Extract the [x, y] coordinate from the center of the cell holding the provided text.  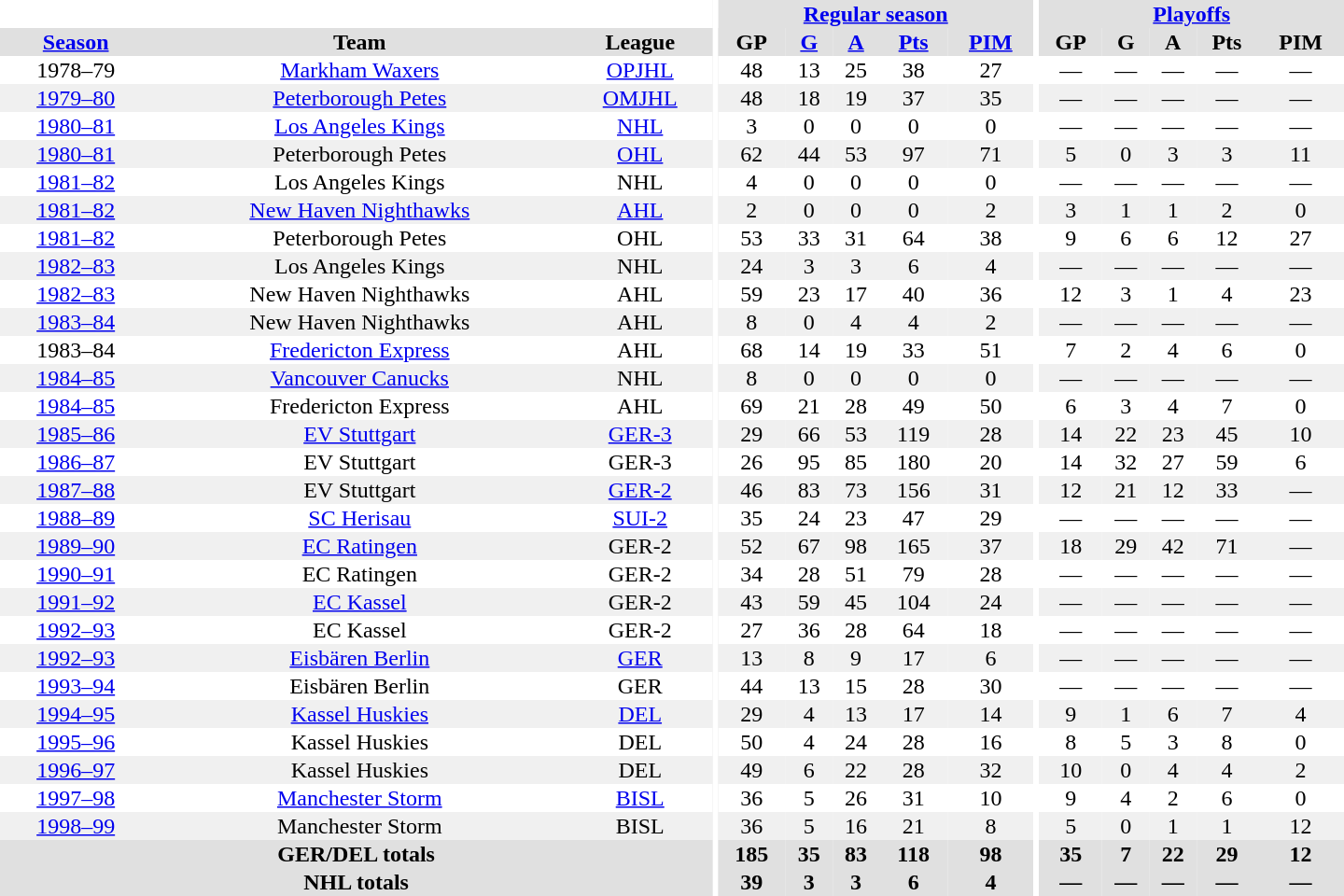
104 [913, 602]
46 [752, 490]
62 [752, 154]
20 [991, 462]
185 [752, 854]
1998–99 [76, 826]
1989–90 [76, 546]
1986–87 [76, 462]
43 [752, 602]
40 [913, 294]
165 [913, 546]
Season [76, 42]
Team [359, 42]
66 [809, 434]
1988–89 [76, 518]
47 [913, 518]
25 [856, 70]
NHL totals [357, 882]
1990–91 [76, 574]
OPJHL [640, 70]
52 [752, 546]
180 [913, 462]
68 [752, 350]
15 [856, 686]
69 [752, 406]
1979–80 [76, 98]
1991–92 [76, 602]
GER/DEL totals [357, 854]
34 [752, 574]
League [640, 42]
1993–94 [76, 686]
119 [913, 434]
1995–96 [76, 742]
1978–79 [76, 70]
30 [991, 686]
Playoffs [1191, 14]
85 [856, 462]
Markham Waxers [359, 70]
156 [913, 490]
1985–86 [76, 434]
1996–97 [76, 770]
1997–98 [76, 798]
97 [913, 154]
95 [809, 462]
67 [809, 546]
79 [913, 574]
39 [752, 882]
73 [856, 490]
118 [913, 854]
42 [1172, 546]
Vancouver Canucks [359, 378]
1987–88 [76, 490]
SC Herisau [359, 518]
SUI-2 [640, 518]
Regular season [875, 14]
OMJHL [640, 98]
1994–95 [76, 714]
11 [1301, 154]
